Output the [X, Y] coordinate of the center of the cell containing the given text.  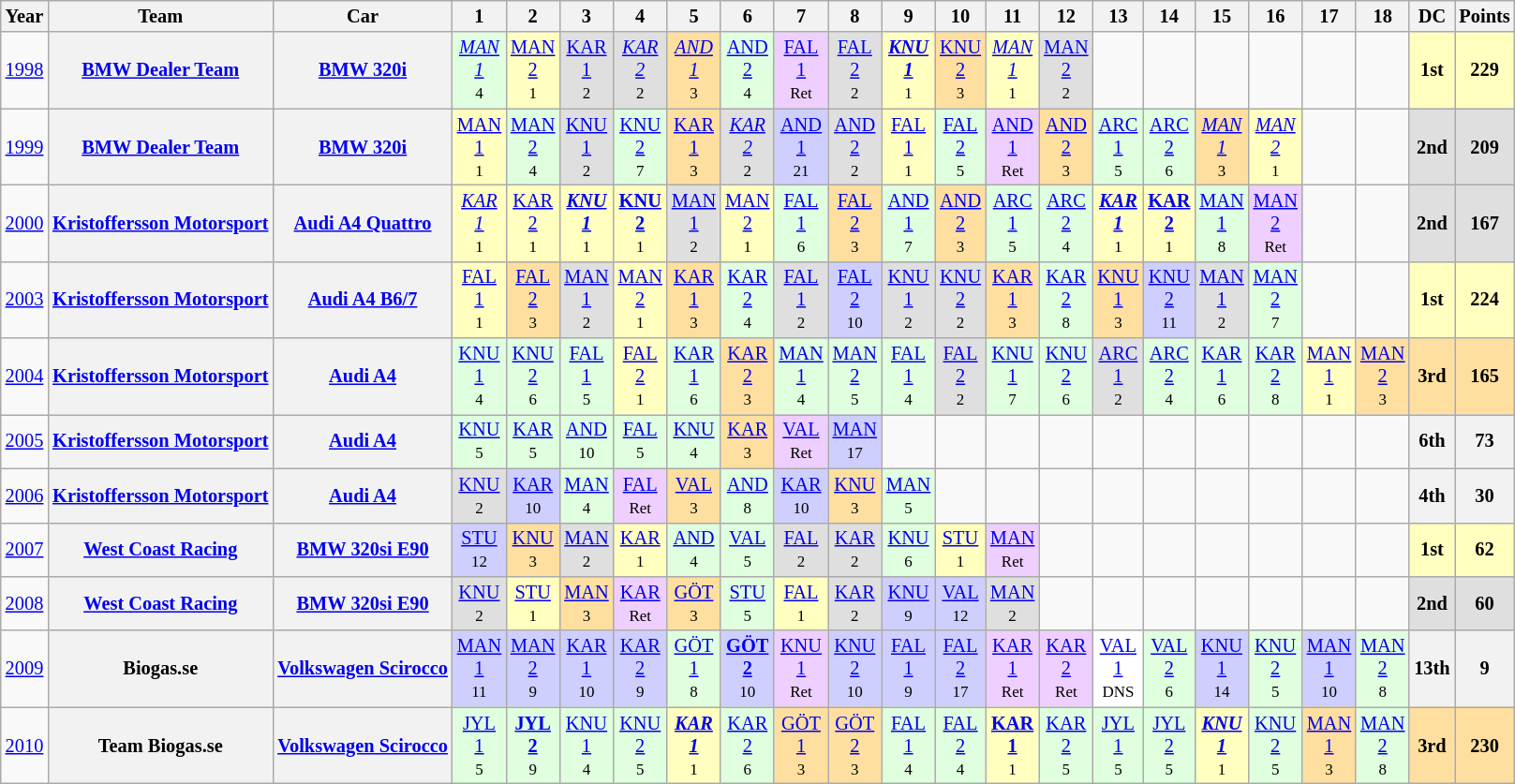
JYL29 [532, 746]
2005 [24, 441]
229 [1485, 70]
Audi A4 Quattro [362, 223]
60 [1485, 603]
KAR12 [587, 70]
KNU21 [641, 223]
MAN27 [1276, 300]
FAL2 [800, 550]
DC [1432, 16]
AND8 [748, 496]
KNU6 [909, 550]
MAN2Ret [1276, 223]
2003 [24, 300]
GÖT210 [748, 669]
230 [1485, 746]
6th [1432, 441]
2009 [24, 669]
Year [24, 16]
VAL26 [1169, 669]
FAL210 [854, 300]
MAN4 [587, 496]
MAN3 [587, 603]
4th [1432, 496]
6 [748, 16]
KAR5 [532, 441]
17 [1329, 16]
Points [1485, 16]
KNU22 [960, 300]
AND24 [748, 70]
FAL1 [800, 603]
FAL217 [960, 669]
GÖT13 [800, 746]
VAL1DNS [1118, 669]
AND4 [693, 550]
AND121 [800, 147]
VALRet [800, 441]
KAR24 [748, 300]
FAL5 [641, 441]
VAL5 [748, 550]
MAN23 [1383, 377]
KNU211 [1169, 300]
12 [1066, 16]
8 [854, 16]
KNU4 [693, 441]
GÖT23 [854, 746]
KAR1Ret [1012, 669]
KNU9 [909, 603]
1 [480, 16]
209 [1485, 147]
FALRet [641, 496]
KAR26 [748, 746]
FAL16 [800, 223]
KAR3 [748, 441]
13th [1432, 669]
FAL19 [909, 669]
AND10 [587, 441]
15 [1222, 16]
1998 [24, 70]
MAN5 [909, 496]
AND13 [693, 70]
KNU27 [641, 147]
16 [1276, 16]
ARC12 [1118, 377]
MAN22 [1066, 70]
14 [1169, 16]
5 [693, 16]
VAL12 [960, 603]
73 [1485, 441]
3 [587, 16]
KNU114 [1222, 669]
MAN29 [532, 669]
MAN17 [854, 441]
13 [1118, 16]
4 [641, 16]
Team [160, 16]
JYL25 [1169, 746]
GÖT3 [693, 603]
KNU5 [480, 441]
MAN18 [1222, 223]
KAR25 [1066, 746]
KNU17 [1012, 377]
224 [1485, 300]
VAL3 [693, 496]
FAL21 [641, 377]
KAR2Ret [1066, 669]
165 [1485, 377]
AND17 [909, 223]
2008 [24, 603]
GÖT18 [693, 669]
1999 [24, 147]
Team Biogas.se [160, 746]
MAN24 [532, 147]
2006 [24, 496]
62 [1485, 550]
KNU23 [960, 70]
KAR23 [748, 377]
MAN111 [480, 669]
STU12 [480, 550]
2007 [24, 550]
KNU13 [1118, 300]
FAL12 [800, 300]
30 [1485, 496]
FAL1Ret [800, 70]
KAR29 [641, 669]
STU5 [748, 603]
AND22 [854, 147]
2 [532, 16]
FAL25 [960, 147]
18 [1383, 16]
Audi A4 B6/7 [362, 300]
MAN110 [1329, 669]
2000 [24, 223]
KNU210 [854, 669]
MANRet [1012, 550]
FAL15 [587, 377]
Biogas.se [160, 669]
KNU1Ret [800, 669]
KAR110 [587, 669]
7 [800, 16]
167 [1485, 223]
ARC26 [1169, 147]
AND1Ret [1012, 147]
MAN25 [854, 377]
11 [1012, 16]
2004 [24, 377]
10 [960, 16]
FAL24 [960, 746]
KAR1 [641, 550]
Car [362, 16]
2010 [24, 746]
KARRet [641, 603]
